Locate the cell with the specified text and output its [x, y] center coordinate. 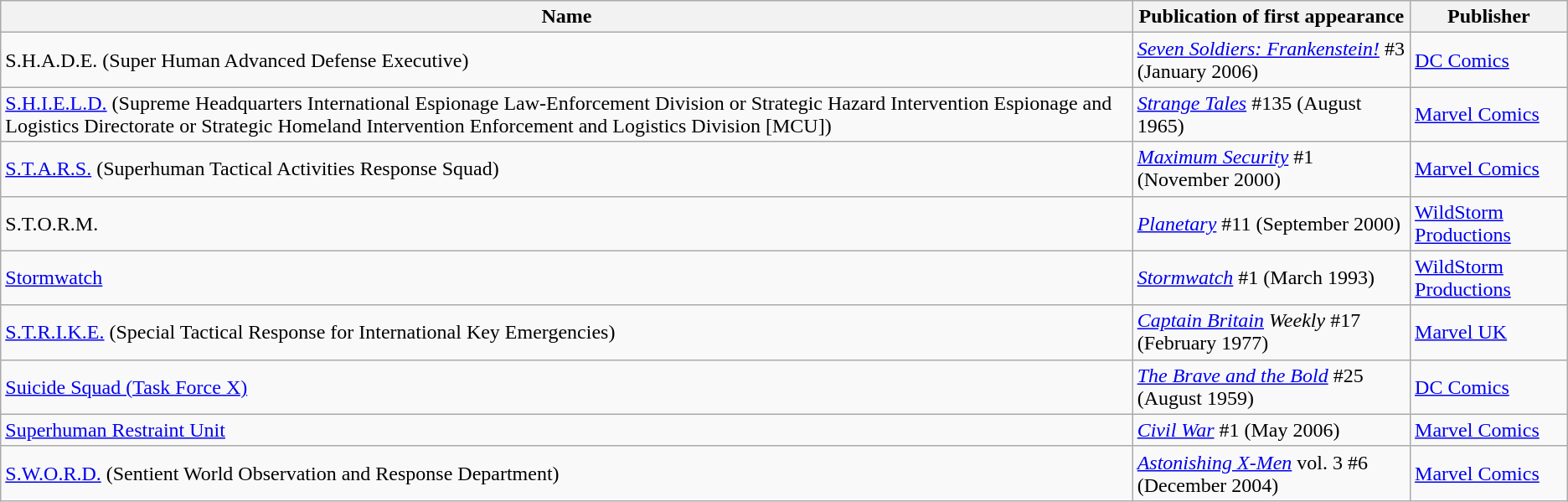
Captain Britain Weekly #17 (February 1977) [1271, 332]
Stormwatch #1 (March 1993) [1271, 278]
S.T.A.R.S. (Superhuman Tactical Activities Response Squad) [566, 169]
S.T.R.I.K.E. (Special Tactical Response for International Key Emergencies) [566, 332]
Civil War #1 (May 2006) [1271, 430]
Astonishing X-Men vol. 3 #6 (December 2004) [1271, 473]
Superhuman Restraint Unit [566, 430]
Maximum Security #1 (November 2000) [1271, 169]
Name [566, 17]
Suicide Squad (Task Force X) [566, 387]
Planetary #11 (September 2000) [1271, 223]
Marvel UK [1489, 332]
Seven Soldiers: Frankenstein! #3 (January 2006) [1271, 60]
S.T.O.R.M. [566, 223]
S.H.A.D.E. (Super Human Advanced Defense Executive) [566, 60]
Publisher [1489, 17]
Publication of first appearance [1271, 17]
Stormwatch [566, 278]
S.W.O.R.D. (Sentient World Observation and Response Department) [566, 473]
The Brave and the Bold #25 (August 1959) [1271, 387]
Strange Tales #135 (August 1965) [1271, 114]
